Locate the cell with the specified text and output its [x, y] center coordinate. 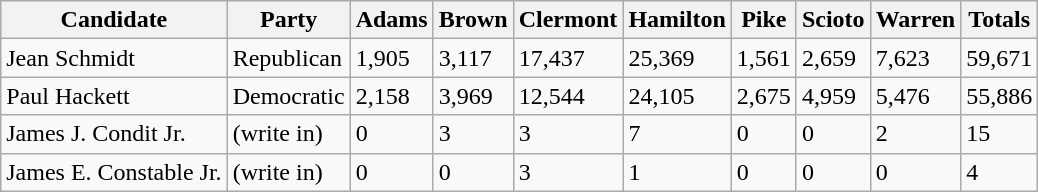
55,886 [1000, 96]
3,117 [473, 58]
2,158 [392, 96]
25,369 [677, 58]
5,476 [916, 96]
4,959 [833, 96]
Clermont [568, 20]
Republican [288, 58]
Adams [392, 20]
James E. Constable Jr. [114, 172]
1,905 [392, 58]
4 [1000, 172]
Jean Schmidt [114, 58]
17,437 [568, 58]
Party [288, 20]
Totals [1000, 20]
7 [677, 134]
Democratic [288, 96]
James J. Condit Jr. [114, 134]
15 [1000, 134]
Scioto [833, 20]
59,671 [1000, 58]
1,561 [764, 58]
24,105 [677, 96]
Candidate [114, 20]
2 [916, 134]
Brown [473, 20]
2,659 [833, 58]
Pike [764, 20]
12,544 [568, 96]
1 [677, 172]
Hamilton [677, 20]
Paul Hackett [114, 96]
7,623 [916, 58]
3,969 [473, 96]
2,675 [764, 96]
Warren [916, 20]
